Scan for the cell matching the given text and deliver its [X, Y] coordinate at center. 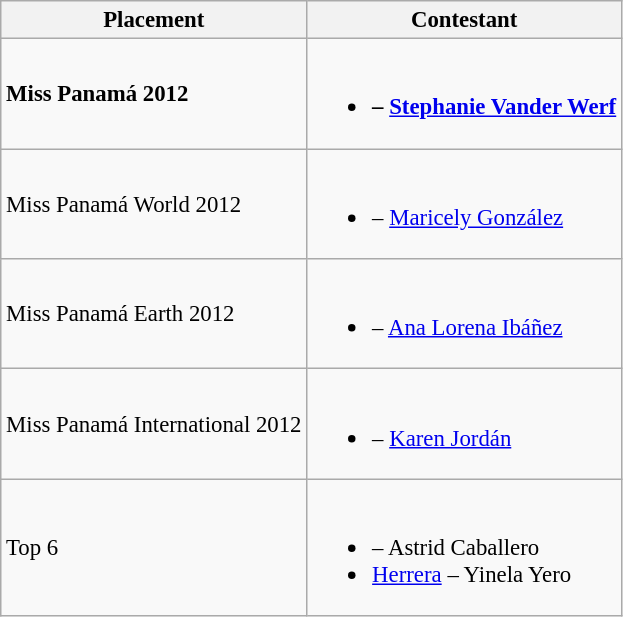
– Karen Jordán [464, 424]
Contestant [464, 20]
– Astrid Caballero Herrera – Yinela Yero [464, 548]
– Ana Lorena Ibáñez [464, 314]
Miss Panamá 2012 [154, 94]
Miss Panamá Earth 2012 [154, 314]
Top 6 [154, 548]
Miss Panamá World 2012 [154, 204]
– Stephanie Vander Werf [464, 94]
Miss Panamá International 2012 [154, 424]
– Maricely González [464, 204]
Placement [154, 20]
